Scan for the cell matching the given text and deliver its [X, Y] coordinate at center. 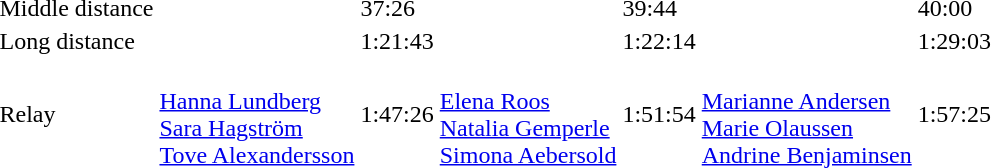
1:22:14 [659, 41]
1:21:43 [397, 41]
